Find where the given text appears and provide that cell's center as (X, Y) coordinate. 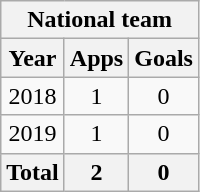
Apps (96, 58)
2 (96, 172)
Goals (164, 58)
2019 (33, 134)
Year (33, 58)
2018 (33, 96)
National team (100, 20)
Total (33, 172)
